Find where the given text appears and provide that cell's center as [X, Y] coordinate. 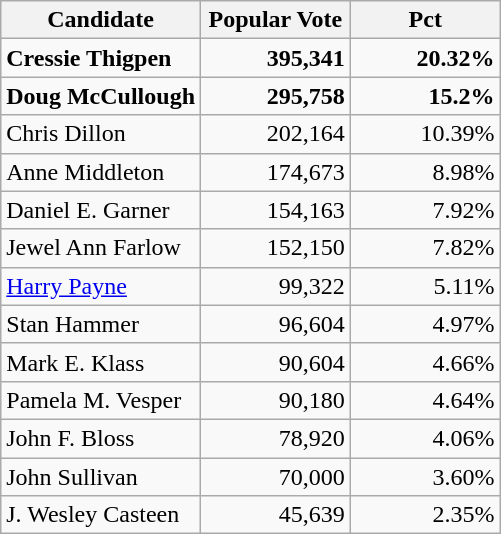
4.06% [425, 438]
Daniel E. Garner [101, 210]
70,000 [275, 477]
3.60% [425, 477]
395,341 [275, 58]
Candidate [101, 20]
5.11% [425, 286]
45,639 [275, 515]
John Sullivan [101, 477]
Jewel Ann Farlow [101, 248]
8.98% [425, 172]
Pct [425, 20]
174,673 [275, 172]
152,150 [275, 248]
90,604 [275, 362]
John F. Bloss [101, 438]
Doug McCullough [101, 96]
Harry Payne [101, 286]
90,180 [275, 400]
Pamela M. Vesper [101, 400]
154,163 [275, 210]
Popular Vote [275, 20]
202,164 [275, 134]
10.39% [425, 134]
78,920 [275, 438]
Anne Middleton [101, 172]
Mark E. Klass [101, 362]
Cressie Thigpen [101, 58]
4.97% [425, 324]
2.35% [425, 515]
4.64% [425, 400]
20.32% [425, 58]
15.2% [425, 96]
7.82% [425, 248]
Stan Hammer [101, 324]
99,322 [275, 286]
7.92% [425, 210]
J. Wesley Casteen [101, 515]
4.66% [425, 362]
295,758 [275, 96]
Chris Dillon [101, 134]
96,604 [275, 324]
